Return (x, y) of the center of cell containing provided text 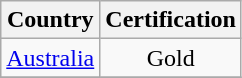
Certification (171, 20)
Country (50, 20)
Australia (50, 58)
Gold (171, 58)
